Extract the (x, y) coordinate from the center of the cell holding the provided text.  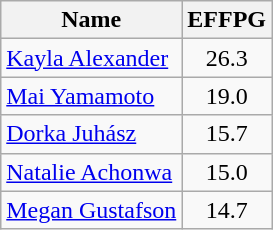
Dorka Juhász (92, 134)
19.0 (227, 96)
Megan Gustafson (92, 210)
EFFPG (227, 20)
15.7 (227, 134)
Natalie Achonwa (92, 172)
14.7 (227, 210)
15.0 (227, 172)
Mai Yamamoto (92, 96)
Kayla Alexander (92, 58)
26.3 (227, 58)
Name (92, 20)
